Output the (X, Y) coordinate of the center of the cell containing the given text.  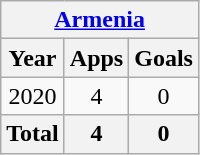
Total (33, 134)
Goals (164, 58)
2020 (33, 96)
Armenia (100, 20)
Apps (96, 58)
Year (33, 58)
